Identify which cell holds the provided text, then report its (X, Y) central coordinate. 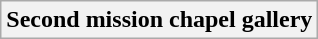
Second mission chapel gallery (160, 20)
